Capture the cell that displays the provided text and extract its (X, Y) central coordinate. 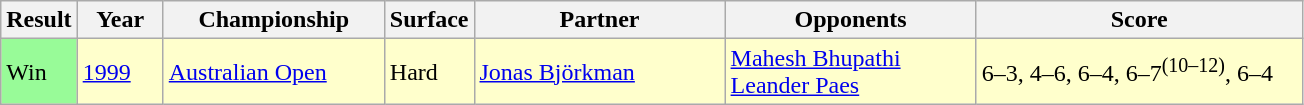
Mahesh Bhupathi Leander Paes (850, 72)
Win (39, 72)
1999 (120, 72)
Surface (429, 20)
Jonas Björkman (600, 72)
Score (1139, 20)
Result (39, 20)
6–3, 4–6, 6–4, 6–7(10–12), 6–4 (1139, 72)
Australian Open (274, 72)
Hard (429, 72)
Championship (274, 20)
Partner (600, 20)
Year (120, 20)
Opponents (850, 20)
